From the cell containing the given text, extract its center point as (X, Y) coordinate. 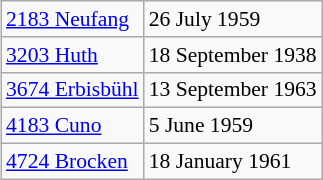
18 September 1938 (233, 54)
26 July 1959 (233, 19)
5 June 1959 (233, 126)
18 January 1961 (233, 161)
13 September 1963 (233, 90)
3674 Erbisbühl (72, 90)
4183 Cuno (72, 126)
2183 Neufang (72, 19)
3203 Huth (72, 54)
4724 Brocken (72, 161)
